From the cell containing the given text, extract its center point as [x, y] coordinate. 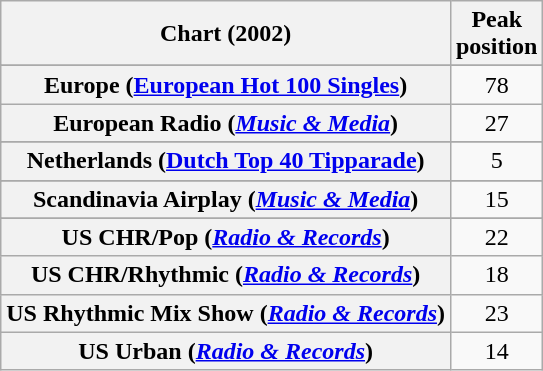
27 [496, 123]
US CHR/Pop (Radio & Records) [226, 237]
US Urban (Radio & Records) [226, 351]
23 [496, 313]
Scandinavia Airplay (Music & Media) [226, 199]
Netherlands (Dutch Top 40 Tipparade) [226, 161]
Europe (European Hot 100 Singles) [226, 85]
78 [496, 85]
22 [496, 237]
18 [496, 275]
European Radio (Music & Media) [226, 123]
Peakposition [496, 34]
15 [496, 199]
US CHR/Rhythmic (Radio & Records) [226, 275]
14 [496, 351]
Chart (2002) [226, 34]
US Rhythmic Mix Show (Radio & Records) [226, 313]
5 [496, 161]
